Find where the given text appears and provide that cell's center as [X, Y] coordinate. 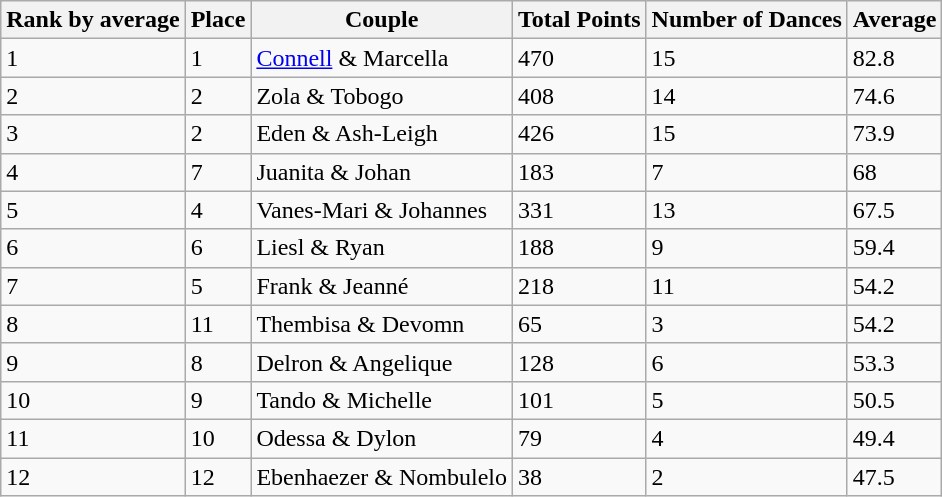
Thembisa & Devomn [382, 324]
Number of Dances [746, 20]
82.8 [894, 58]
65 [579, 324]
Frank & Jeanné [382, 286]
Odessa & Dylon [382, 438]
13 [746, 210]
Rank by average [93, 20]
50.5 [894, 400]
Tando & Michelle [382, 400]
79 [579, 438]
47.5 [894, 477]
470 [579, 58]
Total Points [579, 20]
Eden & Ash-Leigh [382, 134]
128 [579, 362]
Connell & Marcella [382, 58]
Vanes-Mari & Johannes [382, 210]
101 [579, 400]
426 [579, 134]
74.6 [894, 96]
59.4 [894, 248]
Juanita & Johan [382, 172]
38 [579, 477]
67.5 [894, 210]
218 [579, 286]
Ebenhaezer & Nombulelo [382, 477]
14 [746, 96]
Place [218, 20]
Zola & Tobogo [382, 96]
Liesl & Ryan [382, 248]
183 [579, 172]
73.9 [894, 134]
331 [579, 210]
Couple [382, 20]
408 [579, 96]
188 [579, 248]
68 [894, 172]
Average [894, 20]
49.4 [894, 438]
53.3 [894, 362]
Delron & Angelique [382, 362]
